Return (x, y) of the center of cell containing provided text 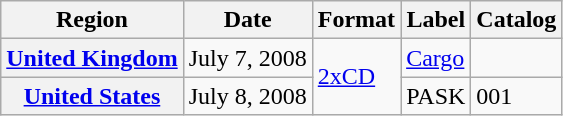
2xCD (356, 77)
Label (436, 20)
PASK (436, 96)
Cargo (436, 58)
Date (248, 20)
Format (356, 20)
United Kingdom (92, 58)
United States (92, 96)
Catalog (516, 20)
July 7, 2008 (248, 58)
001 (516, 96)
July 8, 2008 (248, 96)
Region (92, 20)
